For the text-containing cell, return its midpoint in (X, Y) coordinate format. 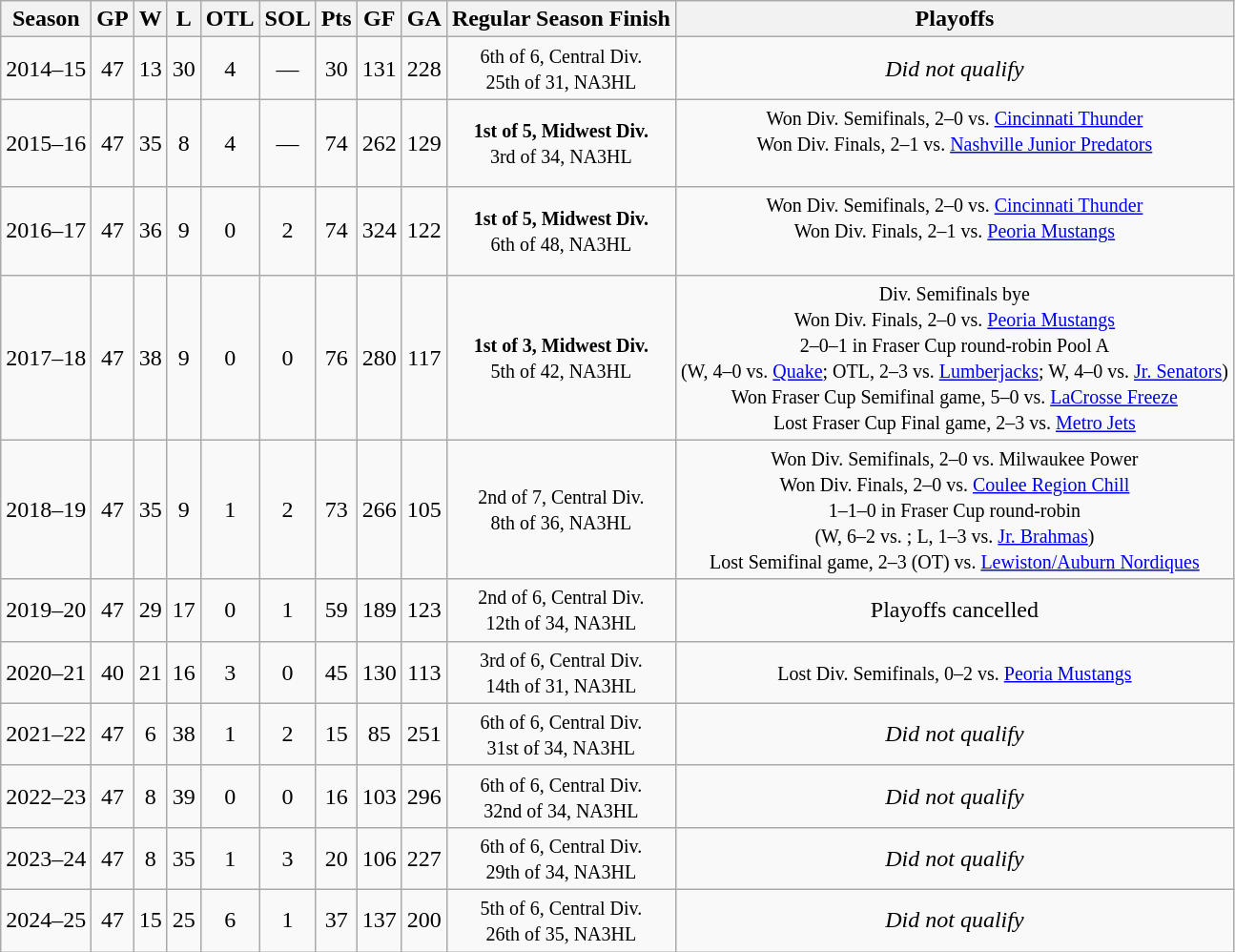
2021–22 (46, 735)
2nd of 6, Central Div.12th of 34, NA3HL (561, 611)
1st of 5, Midwest Div.3rd of 34, NA3HL (561, 143)
1st of 3, Midwest Div.5th of 42, NA3HL (561, 357)
3rd of 6, Central Div.14th of 31, NA3HL (561, 672)
OTL (230, 19)
1st of 5, Midwest Div.6th of 48, NA3HL (561, 231)
Lost Div. Semifinals, 0–2 vs. Peoria Mustangs (954, 672)
6th of 6, Central Div.25th of 31, NA3HL (561, 69)
20 (336, 859)
GP (113, 19)
2015–16 (46, 143)
Won Div. Semifinals, 2–0 vs. Cincinnati ThunderWon Div. Finals, 2–1 vs. Peoria Mustangs (954, 231)
59 (336, 611)
Pts (336, 19)
106 (380, 859)
Won Div. Semifinals, 2–0 vs. Cincinnati ThunderWon Div. Finals, 2–1 vs. Nashville Junior Predators (954, 143)
6th of 6, Central Div.29th of 34, NA3HL (561, 859)
L (183, 19)
76 (336, 357)
324 (380, 231)
251 (423, 735)
W (151, 19)
36 (151, 231)
85 (380, 735)
73 (336, 509)
25 (183, 920)
Season (46, 19)
2017–18 (46, 357)
13 (151, 69)
2019–20 (46, 611)
37 (336, 920)
Playoffs cancelled (954, 611)
262 (380, 143)
Regular Season Finish (561, 19)
105 (423, 509)
2nd of 7, Central Div.8th of 36, NA3HL (561, 509)
2020–21 (46, 672)
2016–17 (46, 231)
122 (423, 231)
189 (380, 611)
2023–24 (46, 859)
2024–25 (46, 920)
17 (183, 611)
137 (380, 920)
200 (423, 920)
GF (380, 19)
6th of 6, Central Div.32nd of 34, NA3HL (561, 796)
131 (380, 69)
SOL (288, 19)
29 (151, 611)
2018–19 (46, 509)
228 (423, 69)
227 (423, 859)
45 (336, 672)
5th of 6, Central Div.26th of 35, NA3HL (561, 920)
39 (183, 796)
40 (113, 672)
123 (423, 611)
2022–23 (46, 796)
129 (423, 143)
117 (423, 357)
130 (380, 672)
21 (151, 672)
296 (423, 796)
103 (380, 796)
113 (423, 672)
6th of 6, Central Div.31st of 34, NA3HL (561, 735)
Playoffs (954, 19)
2014–15 (46, 69)
280 (380, 357)
266 (380, 509)
GA (423, 19)
